Return (x, y) of the center of cell containing provided text 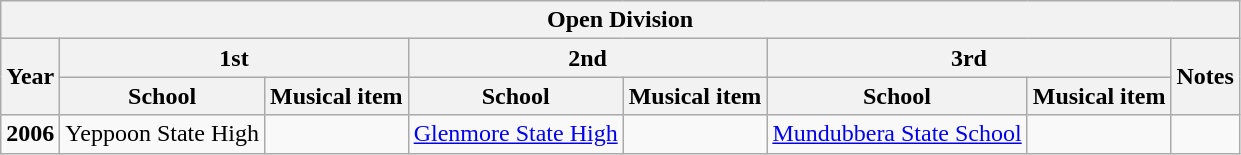
2006 (30, 134)
2nd (588, 58)
3rd (969, 58)
Glenmore State High (516, 134)
1st (234, 58)
Mundubbera State School (897, 134)
Yeppoon State High (162, 134)
Notes (1205, 77)
Year (30, 77)
Open Division (620, 20)
